Identify which cell holds the provided text, then report its [x, y] central coordinate. 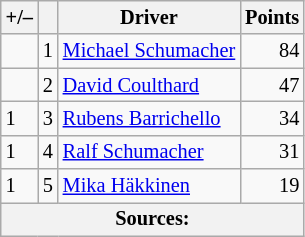
Ralf Schumacher [149, 152]
Rubens Barrichello [149, 118]
5 [48, 186]
Michael Schumacher [149, 51]
19 [272, 186]
+/– [20, 17]
4 [48, 152]
47 [272, 85]
2 [48, 85]
31 [272, 152]
34 [272, 118]
Mika Häkkinen [149, 186]
Points [272, 17]
3 [48, 118]
Driver [149, 17]
84 [272, 51]
Sources: [152, 219]
David Coulthard [149, 85]
